For the text-containing cell, return its midpoint in (X, Y) coordinate format. 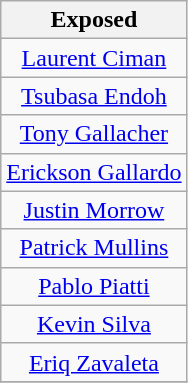
Pablo Piatti (94, 286)
Laurent Ciman (94, 58)
Exposed (94, 20)
Eriq Zavaleta (94, 362)
Justin Morrow (94, 210)
Tony Gallacher (94, 134)
Tsubasa Endoh (94, 96)
Patrick Mullins (94, 248)
Erickson Gallardo (94, 172)
Kevin Silva (94, 324)
